From the cell containing the given text, extract its center point as (X, Y) coordinate. 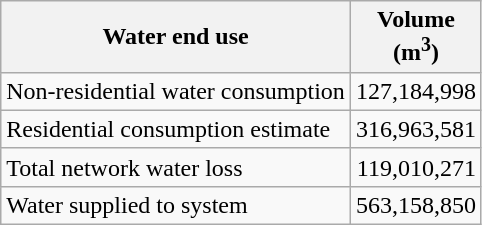
127,184,998 (416, 91)
Residential consumption estimate (176, 129)
Total network water loss (176, 167)
Volume (m3) (416, 37)
Water supplied to system (176, 205)
Water end use (176, 37)
563,158,850 (416, 205)
316,963,581 (416, 129)
119,010,271 (416, 167)
Non-residential water consumption (176, 91)
